From the cell containing the given text, extract its center point as [X, Y] coordinate. 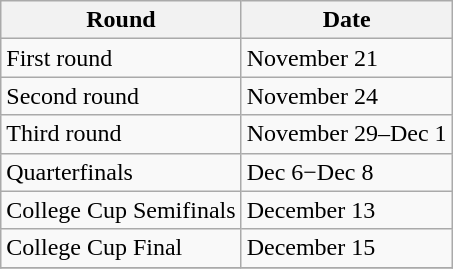
First round [121, 58]
Quarterfinals [121, 172]
Date [346, 20]
December 13 [346, 210]
December 15 [346, 248]
November 29–Dec 1 [346, 134]
Round [121, 20]
College Cup Semifinals [121, 210]
November 21 [346, 58]
Second round [121, 96]
November 24 [346, 96]
Third round [121, 134]
Dec 6−Dec 8 [346, 172]
College Cup Final [121, 248]
